Pinpoint the cell where the given text exists, returning its [X, Y] midpoint coordinate. 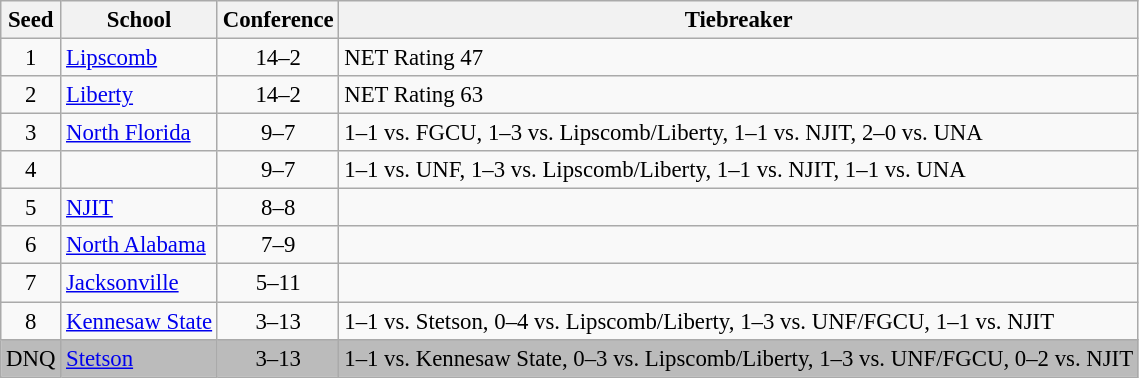
1–1 vs. UNF, 1–3 vs. Lipscomb/Liberty, 1–1 vs. NJIT, 1–1 vs. UNA [738, 170]
North Alabama [140, 245]
1–1 vs. Kennesaw State, 0–3 vs. Lipscomb/Liberty, 1–3 vs. UNF/FGCU, 0–2 vs. NJIT [738, 358]
3 [31, 133]
NET Rating 63 [738, 95]
1–1 vs. Stetson, 0–4 vs. Lipscomb/Liberty, 1–3 vs. UNF/FGCU, 1–1 vs. NJIT [738, 321]
6 [31, 245]
1–1 vs. FGCU, 1–3 vs. Lipscomb/Liberty, 1–1 vs. NJIT, 2–0 vs. UNA [738, 133]
4 [31, 170]
Seed [31, 20]
NJIT [140, 208]
5–11 [278, 283]
Jacksonville [140, 283]
7 [31, 283]
NET Rating 47 [738, 58]
7–9 [278, 245]
Tiebreaker [738, 20]
North Florida [140, 133]
8–8 [278, 208]
5 [31, 208]
Lipscomb [140, 58]
1 [31, 58]
2 [31, 95]
School [140, 20]
Stetson [140, 358]
8 [31, 321]
Kennesaw State [140, 321]
Liberty [140, 95]
DNQ [31, 358]
Conference [278, 20]
